Output the [x, y] coordinate of the center of the cell containing the given text.  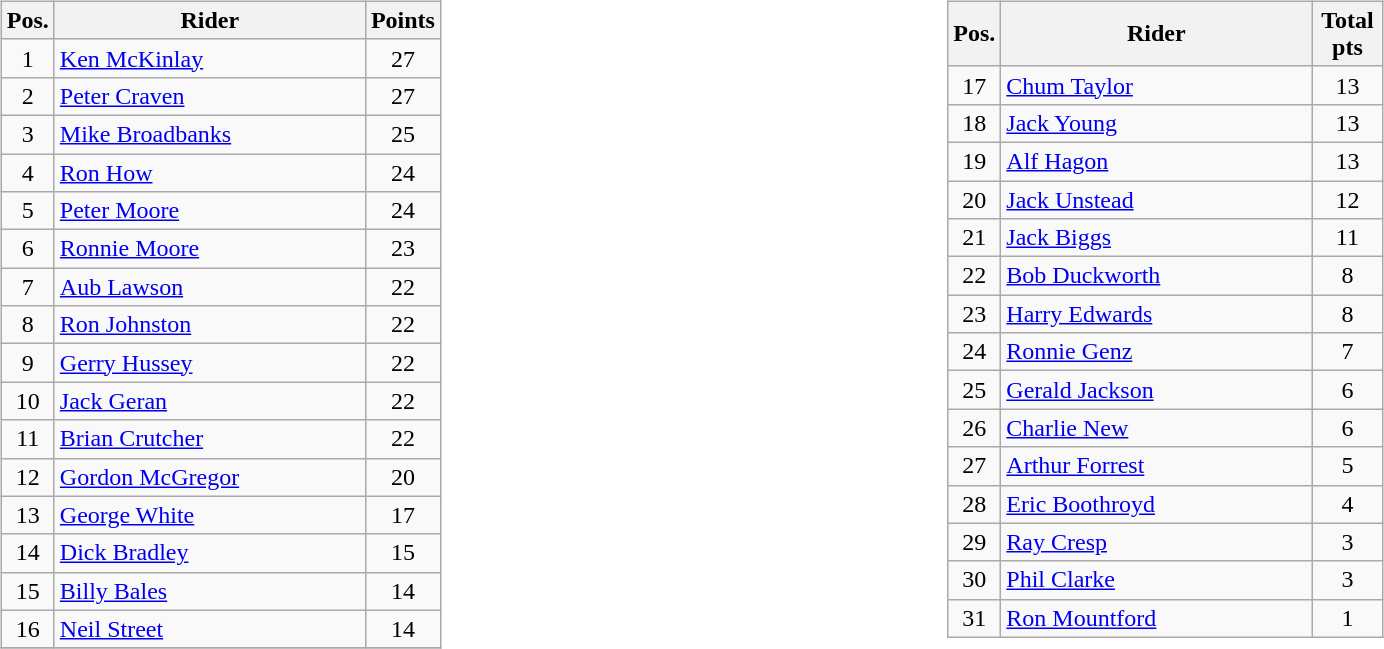
Dick Bradley [210, 553]
Jack Young [1156, 123]
Gerry Hussey [210, 363]
Ken McKinlay [210, 58]
10 [28, 401]
Jack Geran [210, 401]
Jack Unstead [1156, 199]
Arthur Forrest [1156, 466]
16 [28, 629]
19 [974, 161]
Total pts [1348, 34]
18 [974, 123]
George White [210, 515]
30 [974, 580]
2 [28, 96]
Ronnie Genz [1156, 352]
Alf Hagon [1156, 161]
Eric Boothroyd [1156, 504]
Ron How [210, 173]
29 [974, 542]
9 [28, 363]
Bob Duckworth [1156, 276]
Ray Cresp [1156, 542]
Charlie New [1156, 428]
31 [974, 618]
Ron Johnston [210, 325]
Ron Mountford [1156, 618]
Phil Clarke [1156, 580]
Points [402, 20]
Gerald Jackson [1156, 390]
Jack Biggs [1156, 238]
Peter Craven [210, 96]
Brian Crutcher [210, 439]
Aub Lawson [210, 287]
Mike Broadbanks [210, 134]
28 [974, 504]
Neil Street [210, 629]
21 [974, 238]
Billy Bales [210, 591]
Chum Taylor [1156, 85]
Gordon McGregor [210, 477]
Ronnie Moore [210, 249]
Peter Moore [210, 211]
26 [974, 428]
Harry Edwards [1156, 314]
